Return [x, y] of the center of cell containing provided text 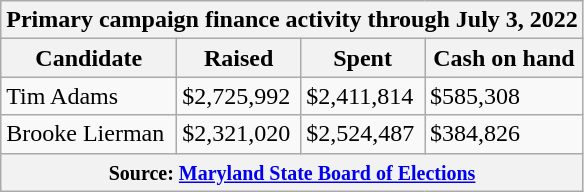
Spent [363, 58]
Candidate [89, 58]
$2,411,814 [363, 96]
Primary campaign finance activity through July 3, 2022 [292, 20]
$585,308 [504, 96]
$2,524,487 [363, 134]
Brooke Lierman [89, 134]
$2,321,020 [239, 134]
Tim Adams [89, 96]
$2,725,992 [239, 96]
Raised [239, 58]
Source: Maryland State Board of Elections [292, 172]
Cash on hand [504, 58]
$384,826 [504, 134]
